Output the [X, Y] coordinate of the center of the cell containing the given text.  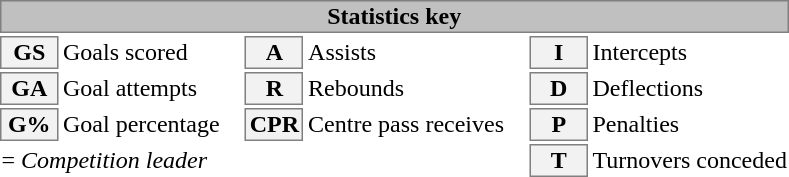
P [559, 124]
Rebounds [417, 88]
D [559, 88]
Goal percentage [152, 124]
= Competition leader [263, 160]
Statistics key [394, 16]
CPR [274, 124]
G% [29, 124]
Intercepts [690, 52]
Deflections [690, 88]
A [274, 52]
Centre pass receives [417, 124]
Assists [417, 52]
Turnovers conceded [690, 160]
I [559, 52]
GA [29, 88]
T [559, 160]
Penalties [690, 124]
R [274, 88]
GS [29, 52]
Goals scored [152, 52]
Goal attempts [152, 88]
